Identify which cell holds the provided text, then report its (X, Y) central coordinate. 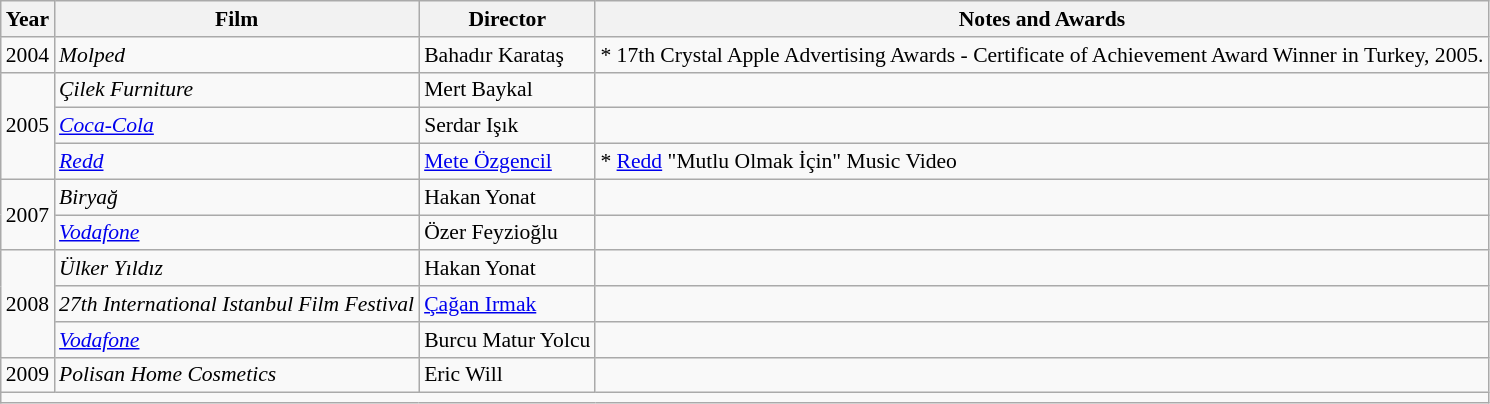
Serdar Işık (507, 126)
Redd (236, 162)
2008 (28, 304)
Coca-Cola (236, 126)
Year (28, 19)
Bahadır Karataş (507, 55)
Özer Feyzioğlu (507, 233)
2004 (28, 55)
Çağan Irmak (507, 304)
* 17th Crystal Apple Advertising Awards - Certificate of Achievement Award Winner in Turkey, 2005. (1042, 55)
27th International Istanbul Film Festival (236, 304)
2009 (28, 375)
* Redd "Mutlu Olmak İçin" Music Video (1042, 162)
Ülker Yıldız (236, 269)
2007 (28, 214)
Notes and Awards (1042, 19)
Eric Will (507, 375)
Director (507, 19)
Molped (236, 55)
Burcu Matur Yolcu (507, 340)
Polisan Home Cosmetics (236, 375)
Mete Özgencil (507, 162)
Mert Baykal (507, 90)
Film (236, 19)
2005 (28, 126)
Biryağ (236, 197)
Çilek Furniture (236, 90)
